Scan for the cell matching the given text and deliver its [x, y] coordinate at center. 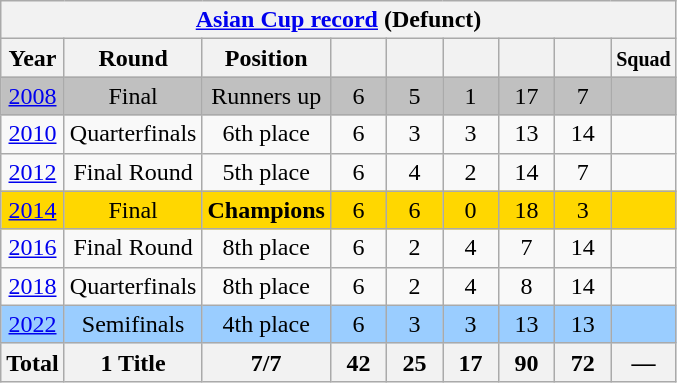
42 [358, 362]
72 [583, 362]
Total [33, 362]
1 Title [133, 362]
5 [414, 96]
2012 [33, 172]
— [644, 362]
2018 [33, 286]
7/7 [266, 362]
6th place [266, 134]
Asian Cup record (Defunct) [339, 20]
4th place [266, 324]
Semifinals [133, 324]
2022 [33, 324]
Champions [266, 210]
0 [471, 210]
Runners up [266, 96]
2014 [33, 210]
Position [266, 58]
90 [527, 362]
Squad [644, 58]
2008 [33, 96]
Year [33, 58]
2010 [33, 134]
Round [133, 58]
2016 [33, 248]
1 [471, 96]
18 [527, 210]
8 [527, 286]
25 [414, 362]
5th place [266, 172]
